Identify which cell holds the provided text, then report its [x, y] central coordinate. 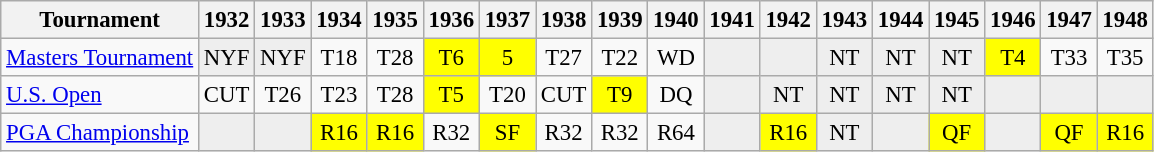
T27 [564, 58]
1944 [900, 20]
Masters Tournament [100, 58]
1935 [395, 20]
T5 [451, 95]
T6 [451, 58]
T23 [339, 95]
U.S. Open [100, 95]
1945 [957, 20]
5 [507, 58]
1936 [451, 20]
1943 [844, 20]
T26 [283, 95]
1947 [1069, 20]
1932 [227, 20]
WD [676, 58]
T20 [507, 95]
T9 [620, 95]
DQ [676, 95]
T22 [620, 58]
1941 [732, 20]
1939 [620, 20]
T33 [1069, 58]
1946 [1013, 20]
1937 [507, 20]
1934 [339, 20]
R64 [676, 133]
PGA Championship [100, 133]
1933 [283, 20]
T18 [339, 58]
1938 [564, 20]
T4 [1013, 58]
Tournament [100, 20]
SF [507, 133]
1942 [788, 20]
1948 [1125, 20]
T35 [1125, 58]
1940 [676, 20]
